Determine the [x, y] coordinate at the center of the cell enclosing the given text.  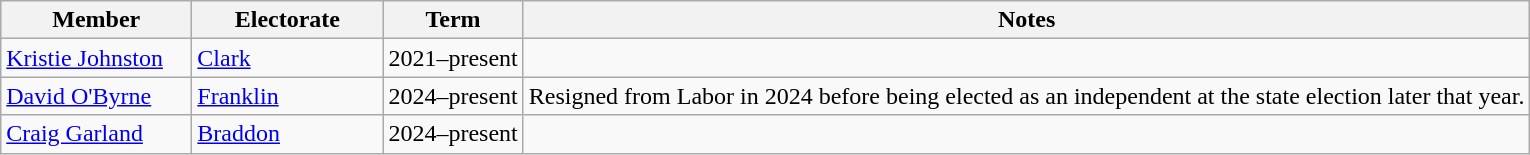
Clark [288, 58]
Notes [1026, 20]
Term [453, 20]
Franklin [288, 96]
Resigned from Labor in 2024 before being elected as an independent at the state election later that year. [1026, 96]
2021–present [453, 58]
Braddon [288, 134]
Member [96, 20]
Craig Garland [96, 134]
Kristie Johnston [96, 58]
Electorate [288, 20]
David O'Byrne [96, 96]
